Scan for the cell matching the given text and deliver its (X, Y) coordinate at center. 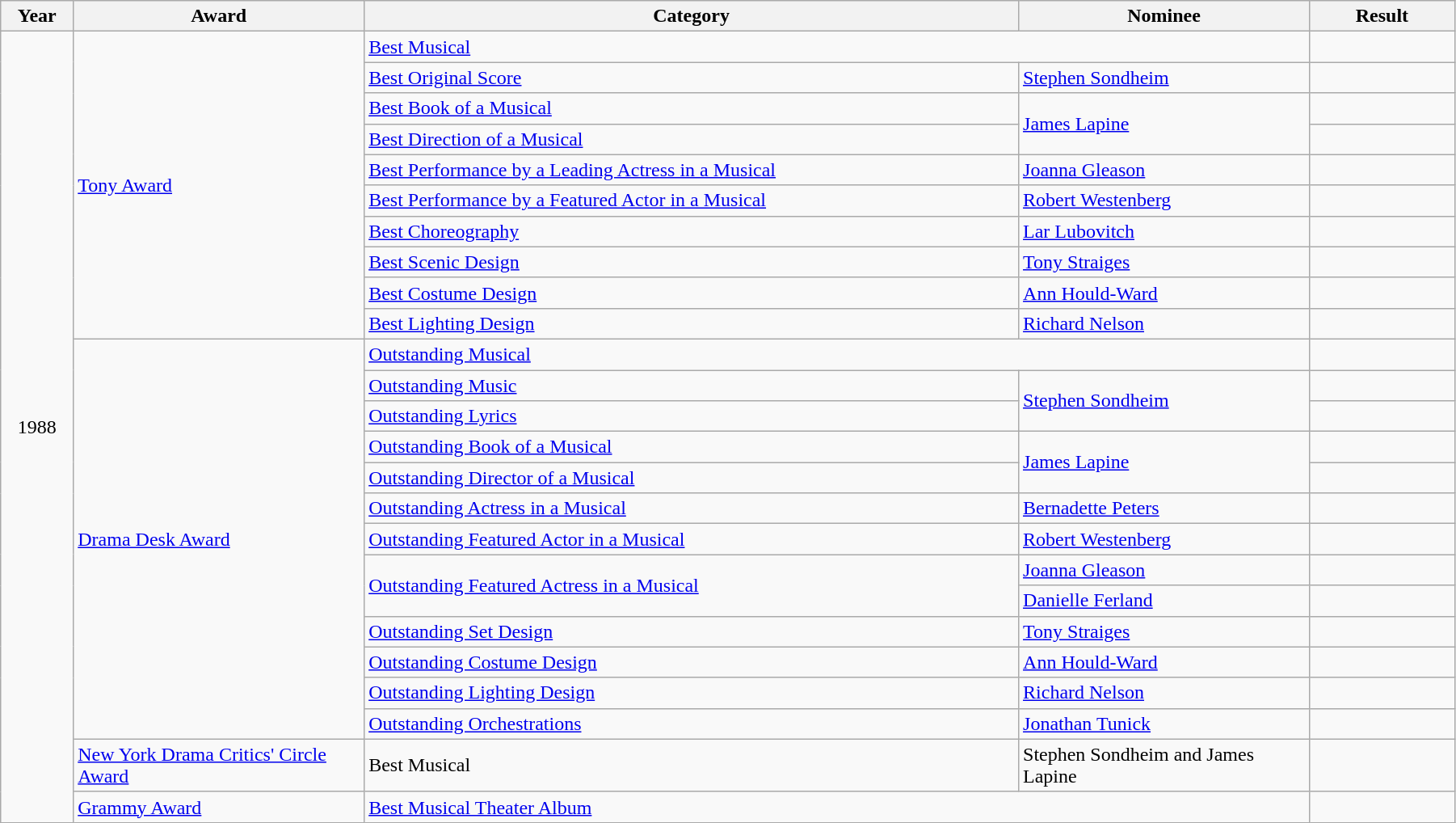
Best Musical Theater Album (837, 807)
Best Direction of a Musical (692, 139)
Outstanding Lyrics (692, 416)
Best Choreography (692, 231)
Category (692, 16)
Year (37, 16)
Best Scenic Design (692, 262)
Danielle Ferland (1164, 601)
Best Performance by a Featured Actor in a Musical (692, 200)
Outstanding Orchestrations (692, 724)
Outstanding Lighting Design (692, 693)
Outstanding Musical (837, 354)
Drama Desk Award (219, 538)
Best Performance by a Leading Actress in a Musical (692, 170)
Jonathan Tunick (1164, 724)
Tony Award (219, 186)
Outstanding Music (692, 386)
Lar Lubovitch (1164, 231)
Bernadette Peters (1164, 509)
New York Drama Critics' Circle Award (219, 765)
Best Book of a Musical (692, 108)
Award (219, 16)
1988 (37, 427)
Best Lighting Design (692, 323)
Outstanding Set Design (692, 631)
Nominee (1164, 16)
Outstanding Featured Actor in a Musical (692, 539)
Result (1382, 16)
Outstanding Director of a Musical (692, 478)
Stephen Sondheim and James Lapine (1164, 765)
Outstanding Costume Design (692, 662)
Best Costume Design (692, 293)
Outstanding Actress in a Musical (692, 509)
Outstanding Featured Actress in a Musical (692, 585)
Outstanding Book of a Musical (692, 447)
Grammy Award (219, 807)
Best Original Score (692, 78)
